Determine the [x, y] coordinate at the center of the cell enclosing the given text.  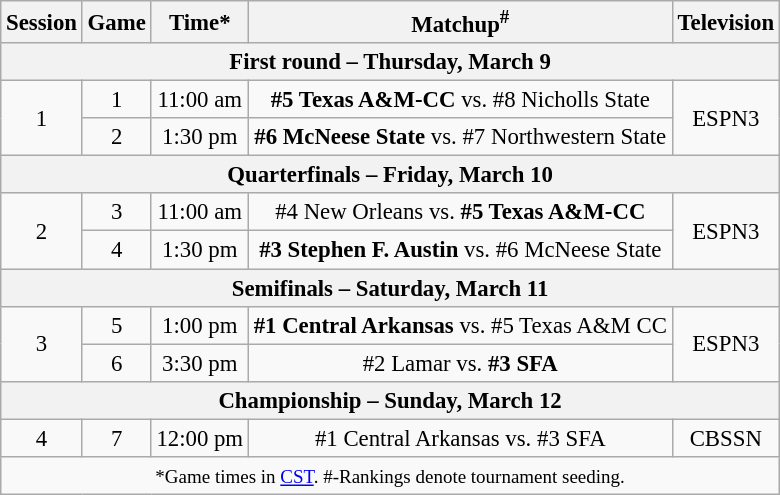
Quarterfinals – Friday, March 10 [390, 175]
Championship – Sunday, March 12 [390, 400]
Game [116, 22]
Matchup# [460, 22]
CBSSN [726, 438]
#6 McNeese State vs. #7 Northwestern State [460, 137]
7 [116, 438]
1:00 pm [200, 325]
#3 Stephen F. Austin vs. #6 McNeese State [460, 250]
#2 Lamar vs. #3 SFA [460, 363]
Time* [200, 22]
Television [726, 22]
6 [116, 363]
*Game times in CST. #-Rankings denote tournament seeding. [390, 476]
#1 Central Arkansas vs. #3 SFA [460, 438]
#1 Central Arkansas vs. #5 Texas A&M CC [460, 325]
Semifinals – Saturday, March 11 [390, 288]
First round – Thursday, March 9 [390, 62]
3:30 pm [200, 363]
#4 New Orleans vs. #5 Texas A&M-CC [460, 213]
12:00 pm [200, 438]
5 [116, 325]
Session [42, 22]
#5 Texas A&M-CC vs. #8 Nicholls State [460, 100]
